Output the [X, Y] coordinate of the center of the cell containing the given text.  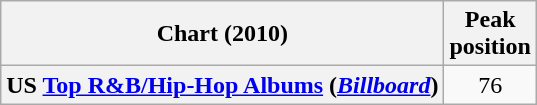
Chart (2010) [222, 34]
Peakposition [490, 34]
US Top R&B/Hip-Hop Albums (Billboard) [222, 85]
76 [490, 85]
